Locate the cell with the specified text and output its [X, Y] center coordinate. 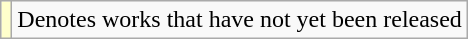
Denotes works that have not yet been released [240, 20]
